Locate the cell with the specified text and output its [X, Y] center coordinate. 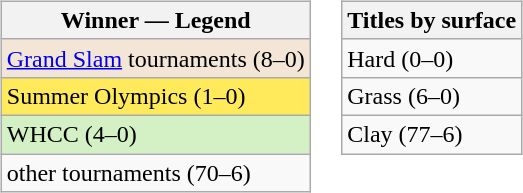
Winner — Legend [156, 20]
Summer Olympics (1–0) [156, 96]
Clay (77–6) [432, 134]
Grass (6–0) [432, 96]
Hard (0–0) [432, 58]
Titles by surface [432, 20]
other tournaments (70–6) [156, 173]
Grand Slam tournaments (8–0) [156, 58]
WHCC (4–0) [156, 134]
